From the cell containing the given text, extract its center point as [X, Y] coordinate. 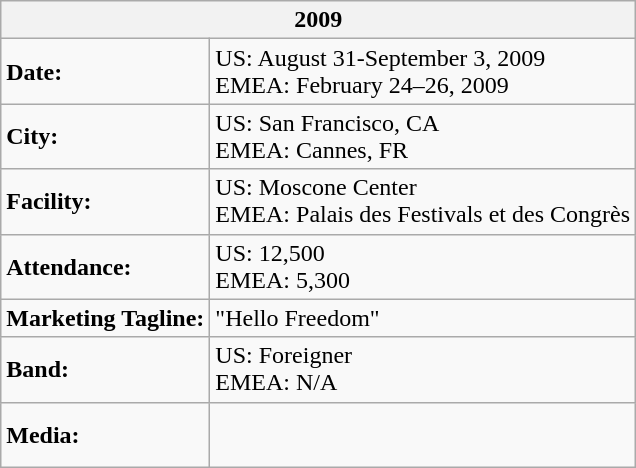
Date: [106, 72]
Attendance: [106, 266]
US: San Francisco, CAEMEA: Cannes, FR [423, 136]
City: [106, 136]
Band: [106, 370]
US: 12,500EMEA: 5,300 [423, 266]
US: August 31-September 3, 2009EMEA: February 24–26, 2009 [423, 72]
Marketing Tagline: [106, 318]
US: ForeignerEMEA: N/A [423, 370]
Media: [106, 434]
2009 [318, 20]
US: Moscone CenterEMEA: Palais des Festivals et des Congrès [423, 202]
"Hello Freedom" [423, 318]
Facility: [106, 202]
